Scan for the cell matching the given text and deliver its [X, Y] coordinate at center. 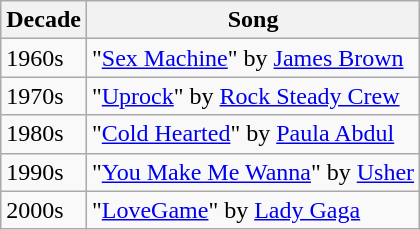
1970s [44, 96]
1990s [44, 172]
"LoveGame" by Lady Gaga [252, 210]
"Sex Machine" by James Brown [252, 58]
Decade [44, 20]
"Cold Hearted" by Paula Abdul [252, 134]
1960s [44, 58]
"You Make Me Wanna" by Usher [252, 172]
1980s [44, 134]
2000s [44, 210]
Song [252, 20]
"Uprock" by Rock Steady Crew [252, 96]
